Search for the cell housing the specified text and yield its [X, Y] center coordinate. 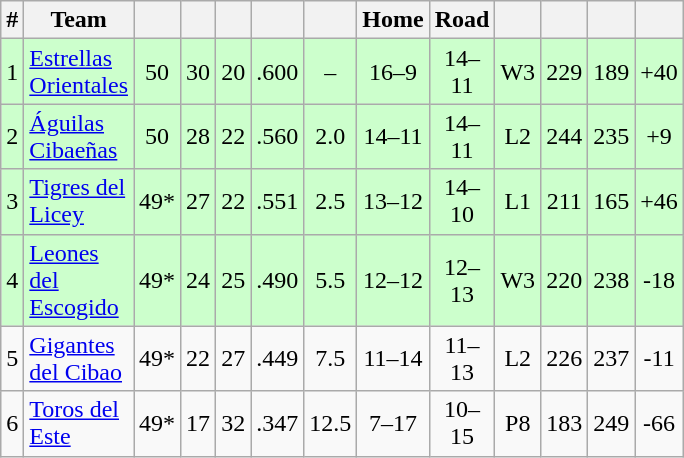
226 [564, 358]
235 [612, 136]
4 [12, 280]
11–13 [462, 358]
L1 [518, 202]
7.5 [330, 358]
3 [12, 202]
183 [564, 424]
14–10 [462, 202]
-18 [660, 280]
2 [12, 136]
238 [612, 280]
P8 [518, 424]
.347 [278, 424]
244 [564, 136]
32 [234, 424]
6 [12, 424]
Team [79, 20]
.490 [278, 280]
12–12 [393, 280]
+40 [660, 72]
Estrellas Orientales [79, 72]
12.5 [330, 424]
24 [198, 280]
.551 [278, 202]
.560 [278, 136]
Road [462, 20]
2.0 [330, 136]
# [12, 20]
237 [612, 358]
-11 [660, 358]
25 [234, 280]
2.5 [330, 202]
Águilas Cibaeñas [79, 136]
.449 [278, 358]
12–13 [462, 280]
17 [198, 424]
189 [612, 72]
16–9 [393, 72]
11–14 [393, 358]
1 [12, 72]
Home [393, 20]
211 [564, 202]
Gigantes del Cibao [79, 358]
249 [612, 424]
28 [198, 136]
30 [198, 72]
5.5 [330, 280]
– [330, 72]
Leones del Escogido [79, 280]
165 [612, 202]
-66 [660, 424]
10–15 [462, 424]
7–17 [393, 424]
Toros del Este [79, 424]
20 [234, 72]
229 [564, 72]
5 [12, 358]
.600 [278, 72]
+9 [660, 136]
+46 [660, 202]
Tigres del Licey [79, 202]
13–12 [393, 202]
220 [564, 280]
